Capture the cell that displays the provided text and extract its (x, y) central coordinate. 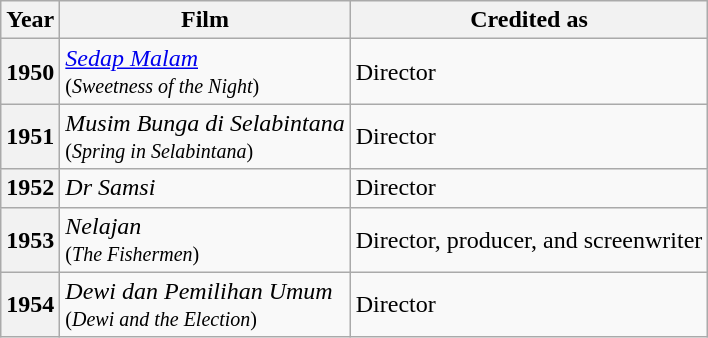
Dr Samsi (205, 188)
Director, producer, and screenwriter (529, 240)
1950 (30, 72)
Sedap Malam (Sweetness of the Night) (205, 72)
Musim Bunga di Selabintana (Spring in Selabintana) (205, 136)
Nelajan (The Fishermen) (205, 240)
Dewi dan Pemilihan Umum (Dewi and the Election) (205, 304)
Credited as (529, 20)
1954 (30, 304)
Film (205, 20)
1951 (30, 136)
1952 (30, 188)
Year (30, 20)
1953 (30, 240)
